For the text-containing cell, return its midpoint in (X, Y) coordinate format. 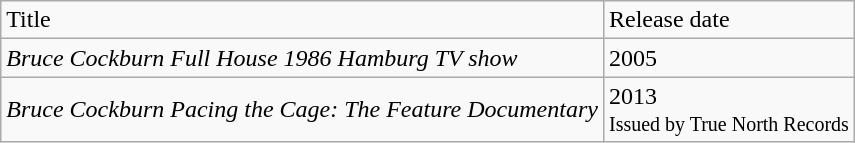
Title (302, 20)
Bruce Cockburn Pacing the Cage: The Feature Documentary (302, 110)
2005 (728, 58)
2013Issued by True North Records (728, 110)
Bruce Cockburn Full House 1986 Hamburg TV show (302, 58)
Release date (728, 20)
